Search for the cell housing the specified text and yield its (x, y) center coordinate. 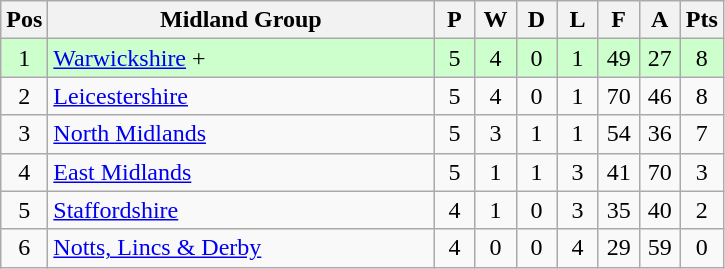
East Midlands (241, 172)
Pos (24, 20)
59 (660, 248)
54 (618, 134)
36 (660, 134)
7 (702, 134)
A (660, 20)
29 (618, 248)
P (454, 20)
40 (660, 210)
F (618, 20)
W (496, 20)
Leicestershire (241, 96)
D (536, 20)
46 (660, 96)
North Midlands (241, 134)
27 (660, 58)
41 (618, 172)
Warwickshire + (241, 58)
35 (618, 210)
L (578, 20)
Pts (702, 20)
Midland Group (241, 20)
6 (24, 248)
Notts, Lincs & Derby (241, 248)
49 (618, 58)
Staffordshire (241, 210)
